Find where the given text appears and provide that cell's center as [x, y] coordinate. 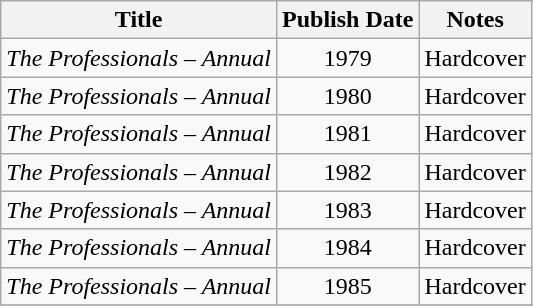
Notes [475, 20]
1980 [347, 96]
1981 [347, 134]
1984 [347, 248]
1985 [347, 286]
Publish Date [347, 20]
1979 [347, 58]
1983 [347, 210]
1982 [347, 172]
Title [139, 20]
